Search for the cell housing the specified text and yield its (X, Y) center coordinate. 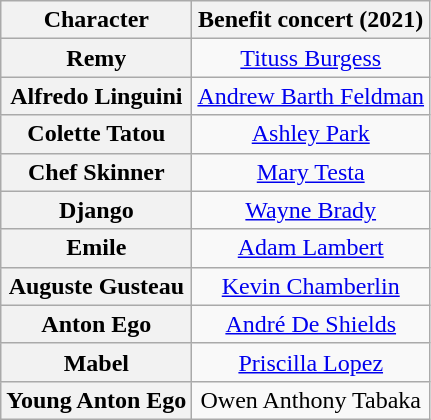
Mabel (96, 362)
Character (96, 20)
Alfredo Linguini (96, 96)
Django (96, 210)
Benefit concert (2021) (311, 20)
Auguste Gusteau (96, 286)
André De Shields (311, 324)
Priscilla Lopez (311, 362)
Owen Anthony Tabaka (311, 400)
Anton Ego (96, 324)
Young Anton Ego (96, 400)
Chef Skinner (96, 172)
Mary Testa (311, 172)
Kevin Chamberlin (311, 286)
Andrew Barth Feldman (311, 96)
Tituss Burgess (311, 58)
Ashley Park (311, 134)
Remy (96, 58)
Adam Lambert (311, 248)
Colette Tatou (96, 134)
Wayne Brady (311, 210)
Emile (96, 248)
